Determine the (x, y) coordinate at the center of the cell enclosing the given text.  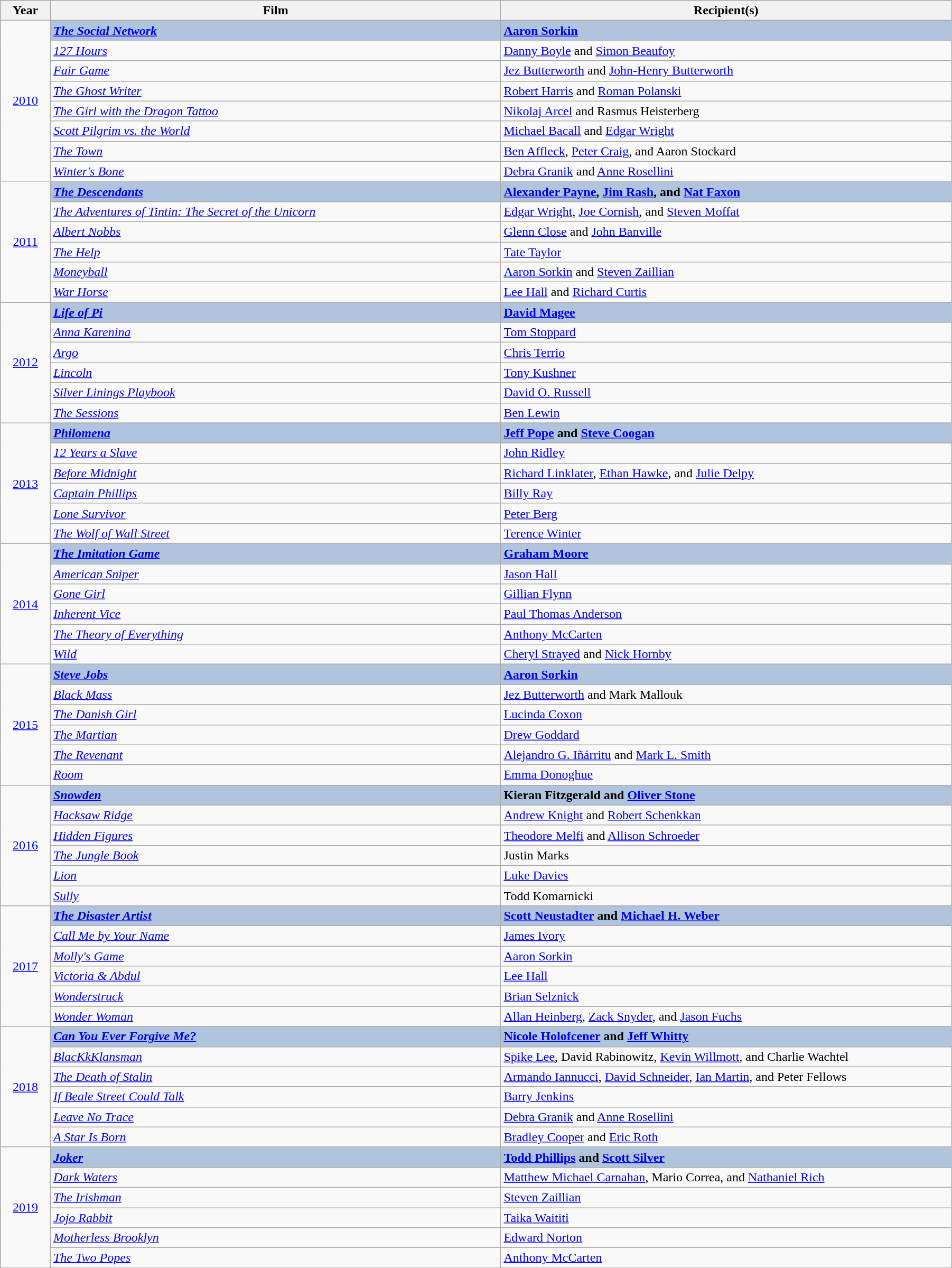
Drew Goddard (726, 735)
Glenn Close and John Banville (726, 232)
2018 (25, 1087)
Fair Game (275, 71)
The Death of Stalin (275, 1077)
Richard Linklater, Ethan Hawke, and Julie Delpy (726, 473)
Argo (275, 353)
The Jungle Book (275, 855)
Recipient(s) (726, 11)
Armando Iannucci, David Schneider, Ian Martin, and Peter Fellows (726, 1077)
Billy Ray (726, 493)
Snowden (275, 795)
James Ivory (726, 936)
Emma Donoghue (726, 775)
Ben Affleck, Peter Craig, and Aaron Stockard (726, 151)
The Disaster Artist (275, 916)
Moneyball (275, 272)
127 Hours (275, 51)
Taika Waititi (726, 1217)
Theodore Melfi and Allison Schroeder (726, 835)
The Revenant (275, 755)
Cheryl Strayed and Nick Hornby (726, 654)
Dark Waters (275, 1177)
The Danish Girl (275, 715)
Year (25, 11)
Allan Heinberg, Zack Snyder, and Jason Fuchs (726, 1016)
Jason Hall (726, 573)
Nikolaj Arcel and Rasmus Heisterberg (726, 111)
Joker (275, 1157)
Spike Lee, David Rabinowitz, Kevin Willmott, and Charlie Wachtel (726, 1057)
Barry Jenkins (726, 1097)
Leave No Trace (275, 1117)
Can You Ever Forgive Me? (275, 1036)
Hacksaw Ridge (275, 815)
Chris Terrio (726, 353)
Michael Bacall and Edgar Wright (726, 131)
Tony Kushner (726, 373)
2016 (25, 845)
Wonderstruck (275, 996)
Andrew Knight and Robert Schenkkan (726, 815)
Film (275, 11)
Alejandro G. Iñárritu and Mark L. Smith (726, 755)
Aaron Sorkin and Steven Zaillian (726, 272)
2011 (25, 242)
Todd Phillips and Scott Silver (726, 1157)
Todd Komarnicki (726, 896)
If Beale Street Could Talk (275, 1097)
Matthew Michael Carnahan, Mario Correa, and Nathaniel Rich (726, 1177)
The Martian (275, 735)
Jez Butterworth and Mark Mallouk (726, 695)
2017 (25, 966)
2010 (25, 101)
Gone Girl (275, 594)
The Social Network (275, 31)
Lion (275, 875)
Jez Butterworth and John-Henry Butterworth (726, 71)
The Sessions (275, 413)
Sully (275, 896)
Steve Jobs (275, 674)
Justin Marks (726, 855)
Tom Stoppard (726, 332)
John Ridley (726, 453)
2012 (25, 363)
Before Midnight (275, 473)
Winter's Bone (275, 171)
Peter Berg (726, 513)
David O. Russell (726, 393)
The Two Popes (275, 1258)
Captain Phillips (275, 493)
Lee Hall (726, 976)
The Ghost Writer (275, 91)
Lucinda Coxon (726, 715)
The Irishman (275, 1197)
Motherless Brooklyn (275, 1238)
Jojo Rabbit (275, 1217)
The Town (275, 151)
Life of Pi (275, 312)
2019 (25, 1207)
Gillian Flynn (726, 594)
Lone Survivor (275, 513)
Silver Linings Playbook (275, 393)
Steven Zaillian (726, 1197)
The Help (275, 252)
Philomena (275, 433)
Call Me by Your Name (275, 936)
A Star Is Born (275, 1137)
Albert Nobbs (275, 232)
2014 (25, 604)
2015 (25, 725)
Black Mass (275, 695)
The Girl with the Dragon Tattoo (275, 111)
The Descendants (275, 191)
2013 (25, 483)
Danny Boyle and Simon Beaufoy (726, 51)
Terence Winter (726, 533)
Molly's Game (275, 956)
Bradley Cooper and Eric Roth (726, 1137)
Inherent Vice (275, 614)
Kieran Fitzgerald and Oliver Stone (726, 795)
Victoria & Abdul (275, 976)
Paul Thomas Anderson (726, 614)
BlacKkKlansman (275, 1057)
Wonder Woman (275, 1016)
Graham Moore (726, 553)
Lincoln (275, 373)
Room (275, 775)
The Wolf of Wall Street (275, 533)
Wild (275, 654)
Alexander Payne, Jim Rash, and Nat Faxon (726, 191)
American Sniper (275, 573)
Ben Lewin (726, 413)
Edward Norton (726, 1238)
Nicole Holofcener and Jeff Whitty (726, 1036)
Luke Davies (726, 875)
Scott Pilgrim vs. the World (275, 131)
David Magee (726, 312)
12 Years a Slave (275, 453)
Anna Karenina (275, 332)
Tate Taylor (726, 252)
The Adventures of Tintin: The Secret of the Unicorn (275, 211)
Scott Neustadter and Michael H. Weber (726, 916)
Edgar Wright, Joe Cornish, and Steven Moffat (726, 211)
War Horse (275, 292)
Hidden Figures (275, 835)
Brian Selznick (726, 996)
The Imitation Game (275, 553)
Lee Hall and Richard Curtis (726, 292)
Robert Harris and Roman Polanski (726, 91)
Jeff Pope and Steve Coogan (726, 433)
The Theory of Everything (275, 634)
